Find where the given text appears and provide that cell's center as [X, Y] coordinate. 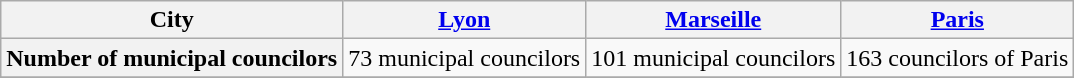
73 municipal councilors [464, 58]
Marseille [714, 20]
101 municipal councilors [714, 58]
Paris [958, 20]
City [172, 20]
163 councilors of Paris [958, 58]
Number of municipal councilors [172, 58]
Lyon [464, 20]
